Provide the (X, Y) coordinate of the cell's center where the given text is located.  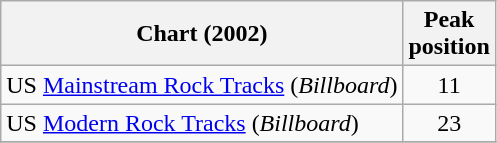
US Mainstream Rock Tracks (Billboard) (202, 85)
Chart (2002) (202, 34)
US Modern Rock Tracks (Billboard) (202, 123)
23 (449, 123)
Peakposition (449, 34)
11 (449, 85)
